Detect which cell encompasses the target text, then output its [X, Y] center coordinate. 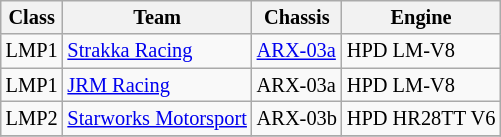
Starworks Motorsport [158, 118]
Team [158, 17]
Chassis [297, 17]
LMP2 [32, 118]
HPD HR28TT V6 [421, 118]
Engine [421, 17]
ARX-03b [297, 118]
JRM Racing [158, 85]
Strakka Racing [158, 51]
Class [32, 17]
